Return the (x, y) coordinate for the center point of the cell that contains the specified text.  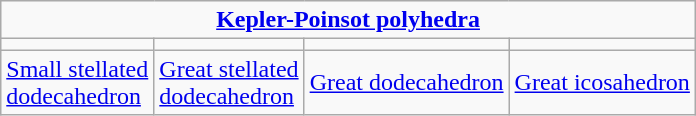
Great dodecahedron (406, 82)
Small stellateddodecahedron (78, 82)
Kepler-Poinsot polyhedra (348, 20)
Great icosahedron (602, 82)
Great stellateddodecahedron (229, 82)
